Return the (x, y) coordinate for the center point of the cell that contains the specified text.  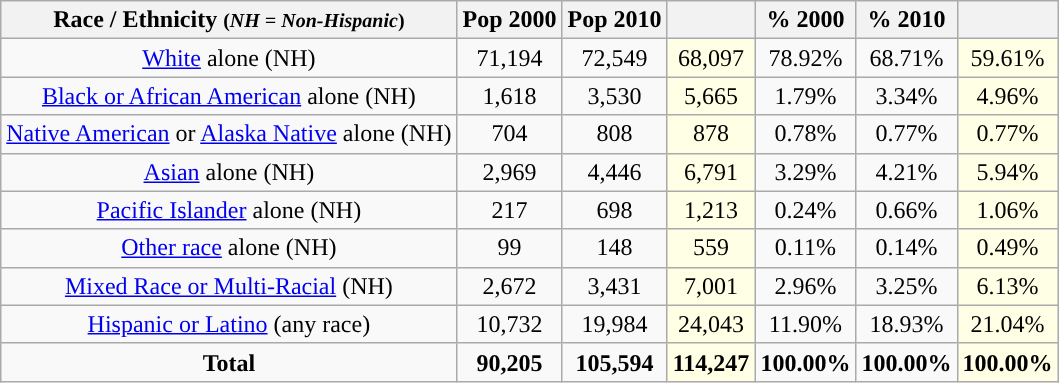
0.14% (906, 248)
3.29% (806, 172)
Pop 2000 (510, 20)
114,247 (711, 362)
1.79% (806, 96)
3.34% (906, 96)
11.90% (806, 324)
4.21% (906, 172)
698 (614, 210)
0.24% (806, 210)
0.66% (906, 210)
6.13% (1008, 286)
% 2000 (806, 20)
0.49% (1008, 248)
1,213 (711, 210)
0.11% (806, 248)
Mixed Race or Multi-Racial (NH) (229, 286)
2,969 (510, 172)
808 (614, 134)
5.94% (1008, 172)
7,001 (711, 286)
90,205 (510, 362)
Pacific Islander alone (NH) (229, 210)
Hispanic or Latino (any race) (229, 324)
White alone (NH) (229, 58)
Total (229, 362)
10,732 (510, 324)
105,594 (614, 362)
704 (510, 134)
3.25% (906, 286)
2.96% (806, 286)
2,672 (510, 286)
1,618 (510, 96)
0.78% (806, 134)
78.92% (806, 58)
68,097 (711, 58)
71,194 (510, 58)
21.04% (1008, 324)
5,665 (711, 96)
19,984 (614, 324)
878 (711, 134)
68.71% (906, 58)
59.61% (1008, 58)
24,043 (711, 324)
% 2010 (906, 20)
99 (510, 248)
Race / Ethnicity (NH = Non-Hispanic) (229, 20)
72,549 (614, 58)
18.93% (906, 324)
Black or African American alone (NH) (229, 96)
1.06% (1008, 210)
Native American or Alaska Native alone (NH) (229, 134)
217 (510, 210)
559 (711, 248)
148 (614, 248)
3,530 (614, 96)
Other race alone (NH) (229, 248)
4,446 (614, 172)
Pop 2010 (614, 20)
3,431 (614, 286)
6,791 (711, 172)
Asian alone (NH) (229, 172)
4.96% (1008, 96)
